Extract the [x, y] coordinate from the center of the cell holding the provided text.  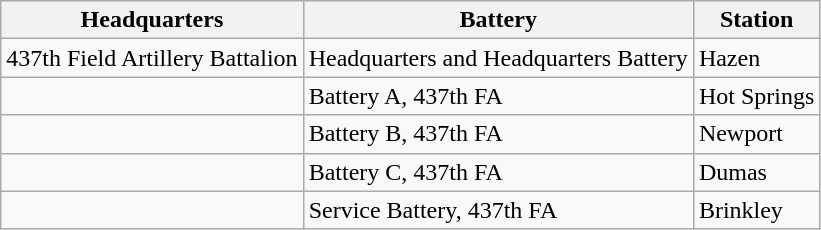
Headquarters and Headquarters Battery [498, 58]
Battery A, 437th FA [498, 96]
Headquarters [152, 20]
Brinkley [756, 210]
Battery C, 437th FA [498, 172]
437th Field Artillery Battalion [152, 58]
Battery B, 437th FA [498, 134]
Hazen [756, 58]
Battery [498, 20]
Dumas [756, 172]
Station [756, 20]
Newport [756, 134]
Service Battery, 437th FA [498, 210]
Hot Springs [756, 96]
